Capture the cell that displays the provided text and extract its (x, y) central coordinate. 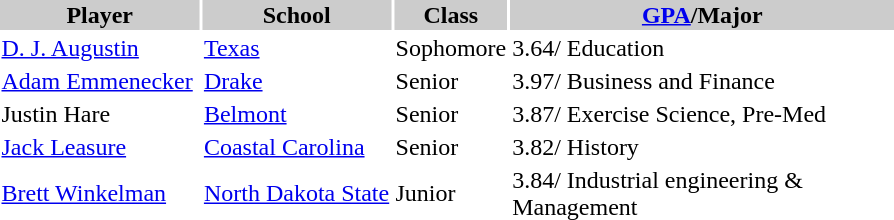
D. J. Augustin (100, 48)
School (296, 15)
3.97/ Business and Finance (702, 81)
Sophomore (451, 48)
GPA/Major (702, 15)
Adam Emmenecker (100, 81)
Coastal Carolina (296, 147)
3.64/ Education (702, 48)
3.82/ History (702, 147)
3.87/ Exercise Science, Pre-Med (702, 114)
Texas (296, 48)
Class (451, 15)
Belmont (296, 114)
Player (100, 15)
Jack Leasure (100, 147)
Justin Hare (100, 114)
Drake (296, 81)
